Return (x, y) of the center of cell containing provided text 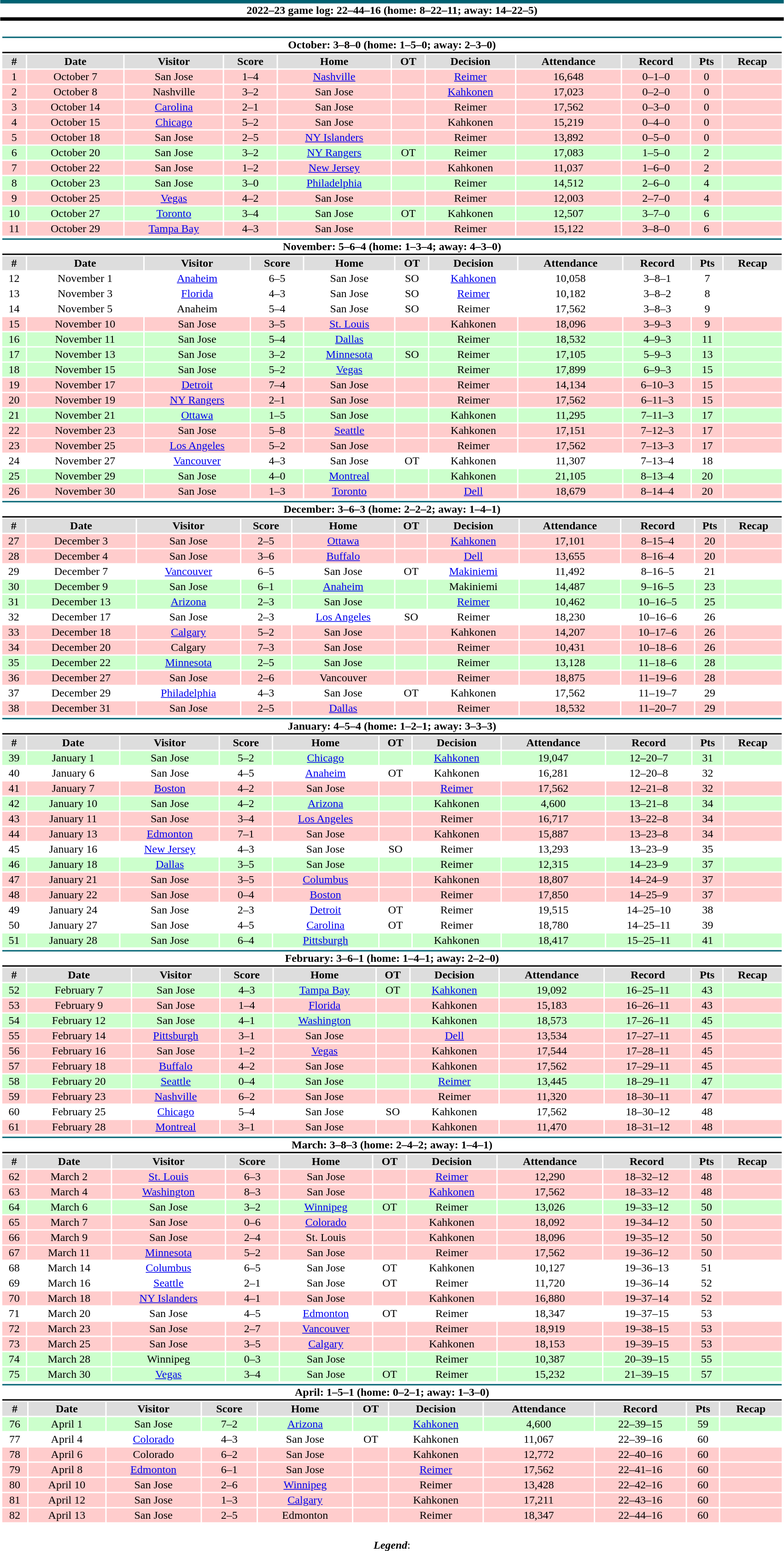
82 (15, 1515)
13–23–9 (649, 849)
December 31 (81, 708)
March 7 (69, 1222)
December 9 (81, 586)
66 (14, 1238)
January 7 (74, 788)
33 (14, 632)
6–3 (252, 1177)
3–8–0 (656, 229)
42 (14, 804)
22–44–16 (640, 1515)
3–7–0 (656, 213)
18–30–12 (648, 1112)
November 13 (85, 354)
4–9–3 (657, 339)
13,445 (552, 1081)
78 (15, 1454)
19–37–14 (647, 1299)
October 14 (76, 107)
February 25 (79, 1112)
November 17 (85, 385)
January 6 (74, 773)
76 (15, 1424)
19–36–12 (647, 1253)
16–25–11 (648, 990)
14–24–9 (649, 879)
3 (14, 107)
January 13 (74, 834)
19–38–15 (647, 1329)
19–36–14 (647, 1283)
December 3 (81, 541)
19–36–13 (647, 1268)
1–5 (277, 415)
March 30 (69, 1374)
8–13–4 (657, 476)
October 29 (76, 229)
January 1 (74, 758)
22–42–16 (640, 1485)
November 30 (85, 492)
12 (14, 279)
40 (14, 773)
6–11–3 (657, 400)
February 9 (79, 1006)
13–23–8 (649, 834)
8–16–5 (658, 572)
17,105 (570, 354)
November 29 (85, 476)
6–10–3 (657, 385)
15,122 (568, 229)
64 (14, 1207)
27 (14, 541)
17,850 (553, 895)
0–5–0 (656, 138)
7–13–3 (657, 445)
6–9–3 (657, 370)
1–5–0 (656, 152)
14–25–10 (649, 910)
14–25–9 (649, 895)
October: 3–8–0 (home: 1–5–0; away: 2–3–0) (392, 45)
November 23 (85, 431)
April 1 (67, 1424)
13–22–8 (649, 819)
February 20 (79, 1081)
11,492 (570, 572)
12–21–8 (649, 788)
19–33–12 (647, 1207)
69 (14, 1283)
17,101 (570, 541)
10–18–6 (658, 647)
14,207 (570, 632)
March 16 (69, 1283)
11,720 (550, 1283)
12,290 (550, 1177)
January: 4–5–4 (home: 1–2–1; away: 3–3–3) (392, 726)
October 18 (76, 138)
13,293 (553, 849)
11,320 (552, 1097)
December 7 (81, 572)
13–21–8 (649, 804)
10–16–5 (658, 602)
November 11 (85, 339)
22–40–16 (640, 1454)
3–8–2 (657, 293)
January 21 (74, 879)
19–39–15 (647, 1344)
11,067 (539, 1440)
67 (14, 1253)
10,058 (570, 279)
0–6 (252, 1222)
January 16 (74, 849)
11–19–7 (658, 693)
19,092 (552, 990)
11,307 (570, 461)
7–4 (277, 385)
18–32–12 (647, 1177)
5–8 (277, 431)
11,295 (570, 415)
14–25–11 (649, 925)
49 (14, 910)
November 21 (85, 415)
October 8 (76, 92)
December 18 (81, 632)
February: 3–6–1 (home: 1–4–1; away: 2–2–0) (392, 958)
63 (14, 1192)
18,807 (553, 879)
April 8 (67, 1470)
5 (14, 138)
December: 3–6–3 (home: 2–2–2; away: 1–4–1) (392, 509)
March 20 (69, 1313)
16–26–11 (648, 1006)
18,573 (552, 1020)
18,919 (550, 1329)
3–6 (266, 556)
11–20–7 (658, 708)
70 (14, 1299)
8–16–4 (658, 556)
November: 5–6–4 (home: 1–3–4; away: 4–3–0) (392, 247)
18–29–11 (648, 1081)
March 4 (69, 1192)
54 (14, 1020)
13,428 (539, 1485)
15,887 (553, 834)
16 (14, 339)
16,281 (553, 773)
19–34–12 (647, 1222)
November 1 (85, 279)
8–15–4 (658, 541)
7–3 (266, 647)
November 15 (85, 370)
21,105 (570, 476)
February 14 (79, 1036)
December 22 (81, 663)
February 28 (79, 1127)
12,315 (553, 865)
January 18 (74, 865)
November 27 (85, 461)
3–0 (251, 183)
January 11 (74, 819)
December 13 (81, 602)
18,417 (553, 940)
December 20 (81, 647)
0–3–0 (656, 107)
77 (15, 1440)
7–2 (229, 1424)
73 (14, 1344)
12,507 (568, 213)
January 24 (74, 910)
October 25 (76, 199)
18,875 (570, 678)
14–23–9 (649, 865)
November 10 (85, 324)
17,083 (568, 152)
March 6 (69, 1207)
74 (14, 1359)
6–4 (246, 940)
7–11–3 (657, 415)
3–8–3 (657, 309)
10–16–6 (658, 617)
19–35–12 (647, 1238)
October 22 (76, 168)
15–25–11 (649, 940)
21–39–15 (647, 1374)
65 (14, 1222)
November 25 (85, 445)
11–19–6 (658, 678)
3–8–1 (657, 279)
18,679 (570, 492)
October 20 (76, 152)
22–39–16 (640, 1440)
October 23 (76, 183)
December 29 (81, 693)
22 (14, 431)
75 (14, 1374)
18–30–11 (648, 1097)
71 (14, 1313)
13,892 (568, 138)
19,047 (553, 758)
12–20–7 (649, 758)
17,151 (570, 431)
80 (15, 1485)
17,023 (568, 92)
10,127 (550, 1268)
10,387 (550, 1359)
March 18 (69, 1299)
14,512 (568, 183)
March 14 (69, 1268)
24 (14, 461)
68 (14, 1268)
2022–23 game log: 22–44–16 (home: 8–22–11; away: 14–22–5) (392, 10)
April 10 (67, 1485)
10,182 (570, 293)
February 16 (79, 1051)
18–33–12 (647, 1192)
18,153 (550, 1344)
11–18–6 (658, 663)
13,534 (552, 1036)
12–20–8 (649, 773)
16,717 (553, 819)
10,431 (570, 647)
7–12–3 (657, 431)
81 (15, 1500)
April 12 (67, 1500)
1 (14, 77)
11,037 (568, 168)
March 28 (69, 1359)
14,134 (570, 385)
16,648 (568, 77)
April 4 (67, 1440)
February 12 (79, 1020)
46 (14, 865)
October 15 (76, 122)
19–37–15 (647, 1313)
12,003 (568, 199)
79 (15, 1470)
56 (14, 1051)
15,219 (568, 122)
13,655 (570, 556)
17,899 (570, 370)
9–16–5 (658, 586)
14,487 (570, 586)
February 7 (79, 990)
November 19 (85, 400)
2–6–0 (656, 183)
December 4 (81, 556)
1–6–0 (656, 168)
April 13 (67, 1515)
17,544 (552, 1051)
10–17–6 (658, 632)
February 23 (79, 1097)
October 7 (76, 77)
5–9–3 (657, 354)
4–0 (277, 476)
March 23 (69, 1329)
2–7 (252, 1329)
0–3 (252, 1359)
15,232 (550, 1374)
10,462 (570, 602)
17–27–11 (648, 1036)
13,128 (570, 663)
17,211 (539, 1500)
8–14–4 (657, 492)
18,780 (553, 925)
13,026 (550, 1207)
19,515 (553, 910)
January 10 (74, 804)
March 25 (69, 1344)
March: 3–8–3 (home: 2–4–2; away: 1–4–1) (392, 1145)
44 (14, 834)
2–4 (252, 1238)
14 (14, 309)
10 (14, 213)
October 27 (76, 213)
72 (14, 1329)
18,230 (570, 617)
12,772 (539, 1454)
3–9–3 (657, 324)
March 2 (69, 1177)
March 11 (69, 1253)
22–39–15 (640, 1424)
7–13–4 (657, 461)
February 18 (79, 1066)
December 27 (81, 678)
April: 1–5–1 (home: 0–2–1; away: 1–3–0) (392, 1392)
January 27 (74, 925)
December 17 (81, 617)
November 3 (85, 293)
November 5 (85, 309)
2–7–0 (656, 199)
April 6 (67, 1454)
0–1–0 (656, 77)
20–39–15 (647, 1359)
36 (14, 678)
March 9 (69, 1238)
January 28 (74, 940)
58 (14, 1081)
January 22 (74, 895)
15,183 (552, 1006)
7–1 (246, 834)
18–31–12 (648, 1127)
17–29–11 (648, 1066)
11,470 (552, 1127)
17–28–11 (648, 1051)
0–2–0 (656, 92)
17–26–11 (648, 1020)
0–4–0 (656, 122)
62 (14, 1177)
30 (14, 586)
22–41–16 (640, 1470)
22–43–16 (640, 1500)
8–3 (252, 1192)
19 (14, 385)
18,092 (550, 1222)
16,880 (550, 1299)
61 (14, 1127)
